Determine the (X, Y) coordinate at the center of the cell enclosing the given text.  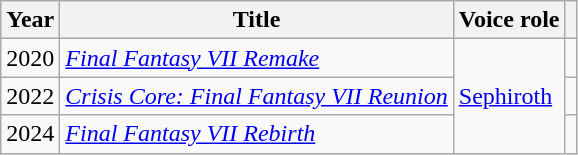
Sephiroth (509, 96)
2024 (30, 134)
Crisis Core: Final Fantasy VII Reunion (256, 96)
2020 (30, 58)
Final Fantasy VII Remake (256, 58)
Voice role (509, 20)
Year (30, 20)
Final Fantasy VII Rebirth (256, 134)
2022 (30, 96)
Title (256, 20)
